Search for the cell housing the specified text and yield its (x, y) center coordinate. 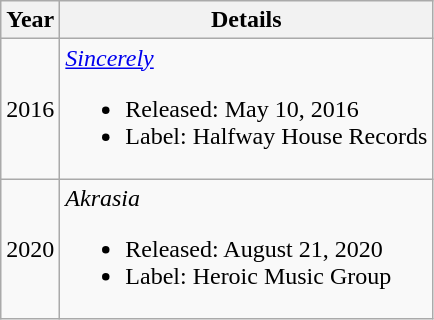
Details (246, 20)
2016 (30, 109)
AkrasiaReleased: August 21, 2020Label: Heroic Music Group (246, 249)
Year (30, 20)
SincerelyReleased: May 10, 2016Label: Halfway House Records (246, 109)
2020 (30, 249)
